For the text-containing cell, return its midpoint in (x, y) coordinate format. 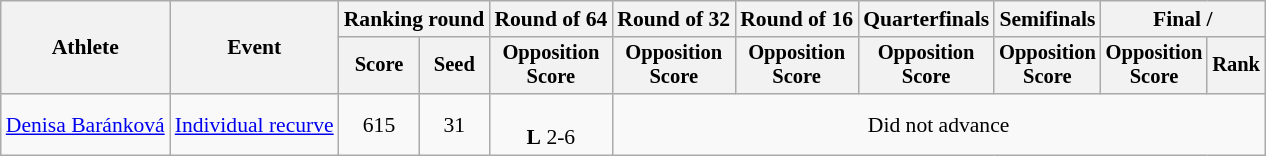
Final / (1183, 19)
615 (380, 124)
Did not advance (938, 124)
Score (380, 66)
Individual recurve (254, 124)
L 2-6 (550, 124)
31 (454, 124)
Denisa Baránková (86, 124)
Event (254, 48)
Round of 32 (674, 19)
Seed (454, 66)
Athlete (86, 48)
Round of 64 (550, 19)
Ranking round (414, 19)
Quarterfinals (926, 19)
Rank (1236, 66)
Round of 16 (796, 19)
Semifinals (1048, 19)
